Detect which cell encompasses the target text, then output its (x, y) center coordinate. 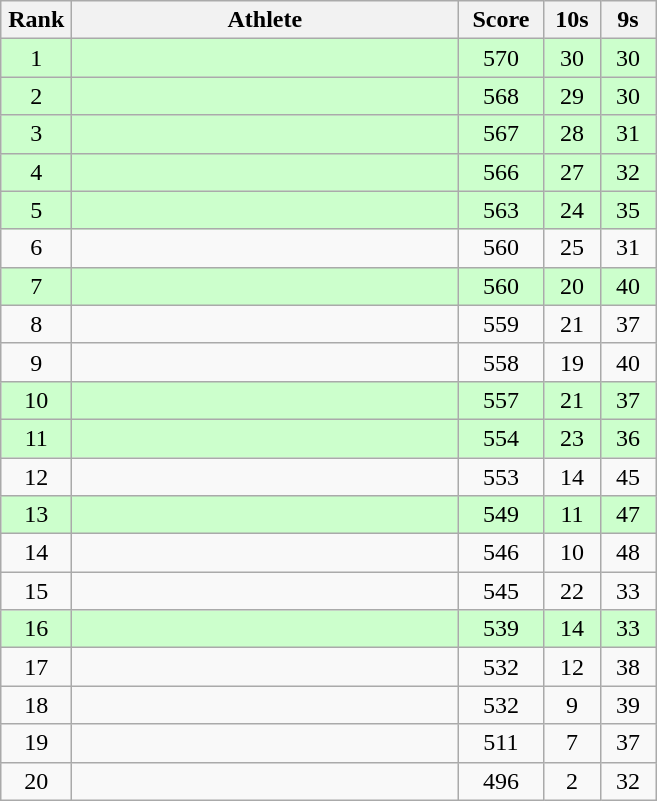
18 (36, 705)
567 (501, 134)
10s (572, 20)
28 (572, 134)
22 (572, 591)
566 (501, 172)
546 (501, 553)
559 (501, 324)
545 (501, 591)
Score (501, 20)
47 (628, 515)
553 (501, 477)
6 (36, 248)
17 (36, 667)
48 (628, 553)
539 (501, 629)
16 (36, 629)
Athlete (265, 20)
558 (501, 362)
35 (628, 210)
25 (572, 248)
13 (36, 515)
568 (501, 96)
23 (572, 438)
Rank (36, 20)
29 (572, 96)
9s (628, 20)
549 (501, 515)
3 (36, 134)
511 (501, 743)
1 (36, 58)
8 (36, 324)
554 (501, 438)
36 (628, 438)
4 (36, 172)
27 (572, 172)
24 (572, 210)
45 (628, 477)
5 (36, 210)
496 (501, 781)
570 (501, 58)
39 (628, 705)
563 (501, 210)
15 (36, 591)
38 (628, 667)
557 (501, 400)
